Identify which cell holds the provided text, then report its [x, y] central coordinate. 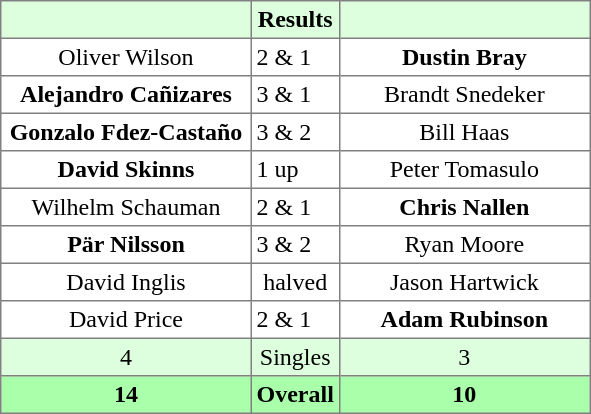
David Skinns [126, 170]
Overall [295, 395]
Alejandro Cañizares [126, 95]
1 up [295, 170]
David Price [126, 320]
3 [464, 357]
Wilhelm Schauman [126, 207]
Peter Tomasulo [464, 170]
Pär Nilsson [126, 245]
14 [126, 395]
Dustin Bray [464, 57]
halved [295, 282]
Chris Nallen [464, 207]
Brandt Snedeker [464, 95]
4 [126, 357]
Jason Hartwick [464, 282]
Results [295, 20]
David Inglis [126, 282]
Ryan Moore [464, 245]
10 [464, 395]
3 & 1 [295, 95]
Bill Haas [464, 132]
Adam Rubinson [464, 320]
Gonzalo Fdez-Castaño [126, 132]
Singles [295, 357]
Oliver Wilson [126, 57]
